Detect which cell encompasses the target text, then output its [X, Y] center coordinate. 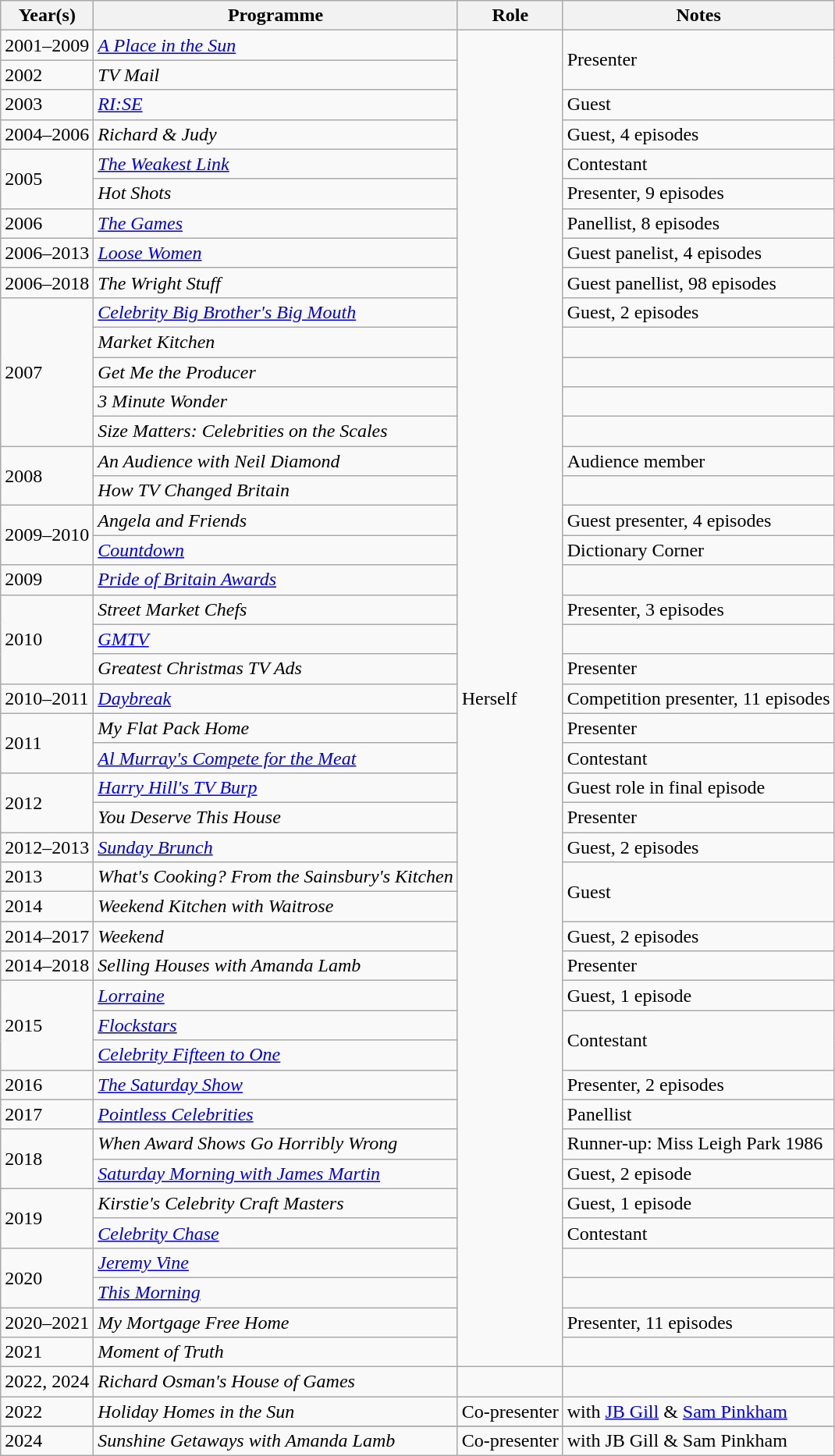
This Morning [275, 1292]
2006–2013 [47, 253]
Pointless Celebrities [275, 1114]
Holiday Homes in the Sun [275, 1412]
Sunshine Getaways with Amanda Lamb [275, 1441]
Celebrity Big Brother's Big Mouth [275, 312]
Audience member [698, 461]
Loose Women [275, 253]
Dictionary Corner [698, 550]
RI:SE [275, 105]
Saturday Morning with James Martin [275, 1174]
Richard Osman's House of Games [275, 1382]
Sunday Brunch [275, 847]
A Place in the Sun [275, 45]
Year(s) [47, 16]
2020 [47, 1277]
The Games [275, 223]
2010 [47, 639]
2004–2006 [47, 134]
The Wright Stuff [275, 282]
2018 [47, 1159]
The Saturday Show [275, 1085]
Daybreak [275, 698]
Herself [510, 699]
Flockstars [275, 1025]
2022, 2024 [47, 1382]
2011 [47, 743]
2015 [47, 1025]
2002 [47, 75]
Countdown [275, 550]
2003 [47, 105]
Panellist [698, 1114]
2007 [47, 371]
Celebrity Fifteen to One [275, 1055]
An Audience with Neil Diamond [275, 461]
Notes [698, 16]
Presenter, 9 episodes [698, 194]
My Flat Pack Home [275, 728]
2017 [47, 1114]
Weekend Kitchen with Waitrose [275, 907]
2012 [47, 802]
Get Me the Producer [275, 372]
Celebrity Chase [275, 1233]
Hot Shots [275, 194]
3 Minute Wonder [275, 402]
Greatest Christmas TV Ads [275, 669]
Kirstie's Celebrity Craft Masters [275, 1203]
2024 [47, 1441]
Guest panellist, 98 episodes [698, 282]
Competition presenter, 11 episodes [698, 698]
2009–2010 [47, 535]
2014–2018 [47, 966]
The Weakest Link [275, 164]
2010–2011 [47, 698]
Presenter, 3 episodes [698, 609]
Selling Houses with Amanda Lamb [275, 966]
Lorraine [275, 996]
2008 [47, 476]
Moment of Truth [275, 1352]
Market Kitchen [275, 342]
How TV Changed Britain [275, 491]
Guest panelist, 4 episodes [698, 253]
GMTV [275, 639]
Angela and Friends [275, 520]
Weekend [275, 936]
When Award Shows Go Horribly Wrong [275, 1144]
2016 [47, 1085]
2009 [47, 580]
2019 [47, 1218]
Role [510, 16]
Presenter, 2 episodes [698, 1085]
Street Market Chefs [275, 609]
Harry Hill's TV Burp [275, 787]
Guest role in final episode [698, 787]
2006–2018 [47, 282]
2006 [47, 223]
Presenter, 11 episodes [698, 1323]
2013 [47, 877]
2022 [47, 1412]
My Mortgage Free Home [275, 1323]
Guest, 4 episodes [698, 134]
Panellist, 8 episodes [698, 223]
Runner-up: Miss Leigh Park 1986 [698, 1144]
2005 [47, 179]
Pride of Britain Awards [275, 580]
Al Murray's Compete for the Meat [275, 758]
2012–2013 [47, 847]
2021 [47, 1352]
Programme [275, 16]
2014 [47, 907]
Size Matters: Celebrities on the Scales [275, 431]
2014–2017 [47, 936]
Richard & Judy [275, 134]
Guest presenter, 4 episodes [698, 520]
Guest, 2 episode [698, 1174]
TV Mail [275, 75]
Jeremy Vine [275, 1262]
2020–2021 [47, 1323]
You Deserve This House [275, 817]
2001–2009 [47, 45]
What's Cooking? From the Sainsbury's Kitchen [275, 877]
